Search for the cell housing the specified text and yield its (x, y) center coordinate. 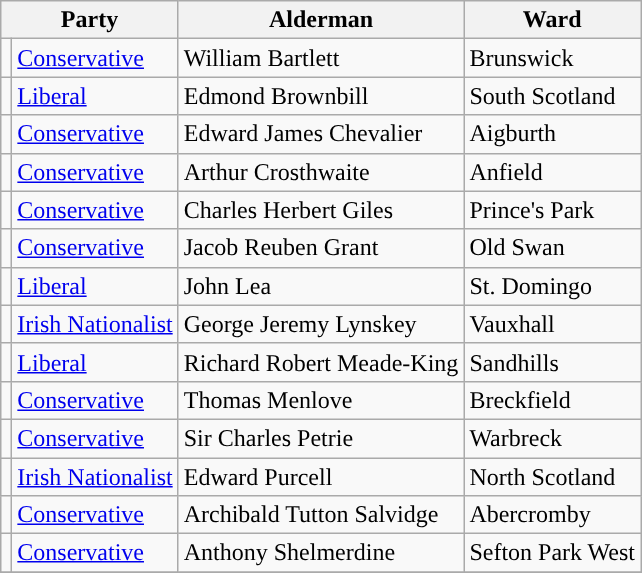
Sir Charles Petrie (321, 438)
Warbreck (552, 438)
Anthony Shelmerdine (321, 553)
Edmond Brownbill (321, 96)
Abercromby (552, 515)
Thomas Menlove (321, 400)
Alderman (321, 20)
Vauxhall (552, 324)
Party (90, 20)
Prince's Park (552, 210)
South Scotland (552, 96)
Brunswick (552, 58)
George Jeremy Lynskey (321, 324)
John Lea (321, 286)
St. Domingo (552, 286)
Edward Purcell (321, 477)
Anfield (552, 172)
Sandhills (552, 362)
Sefton Park West (552, 553)
Aigburth (552, 134)
William Bartlett (321, 58)
Edward James Chevalier (321, 134)
Archibald Tutton Salvidge (321, 515)
Old Swan (552, 248)
Ward (552, 20)
Breckfield (552, 400)
Richard Robert Meade-King (321, 362)
Charles Herbert Giles (321, 210)
Arthur Crosthwaite (321, 172)
North Scotland (552, 477)
Jacob Reuben Grant (321, 248)
